From the cell containing the given text, extract its center point as (x, y) coordinate. 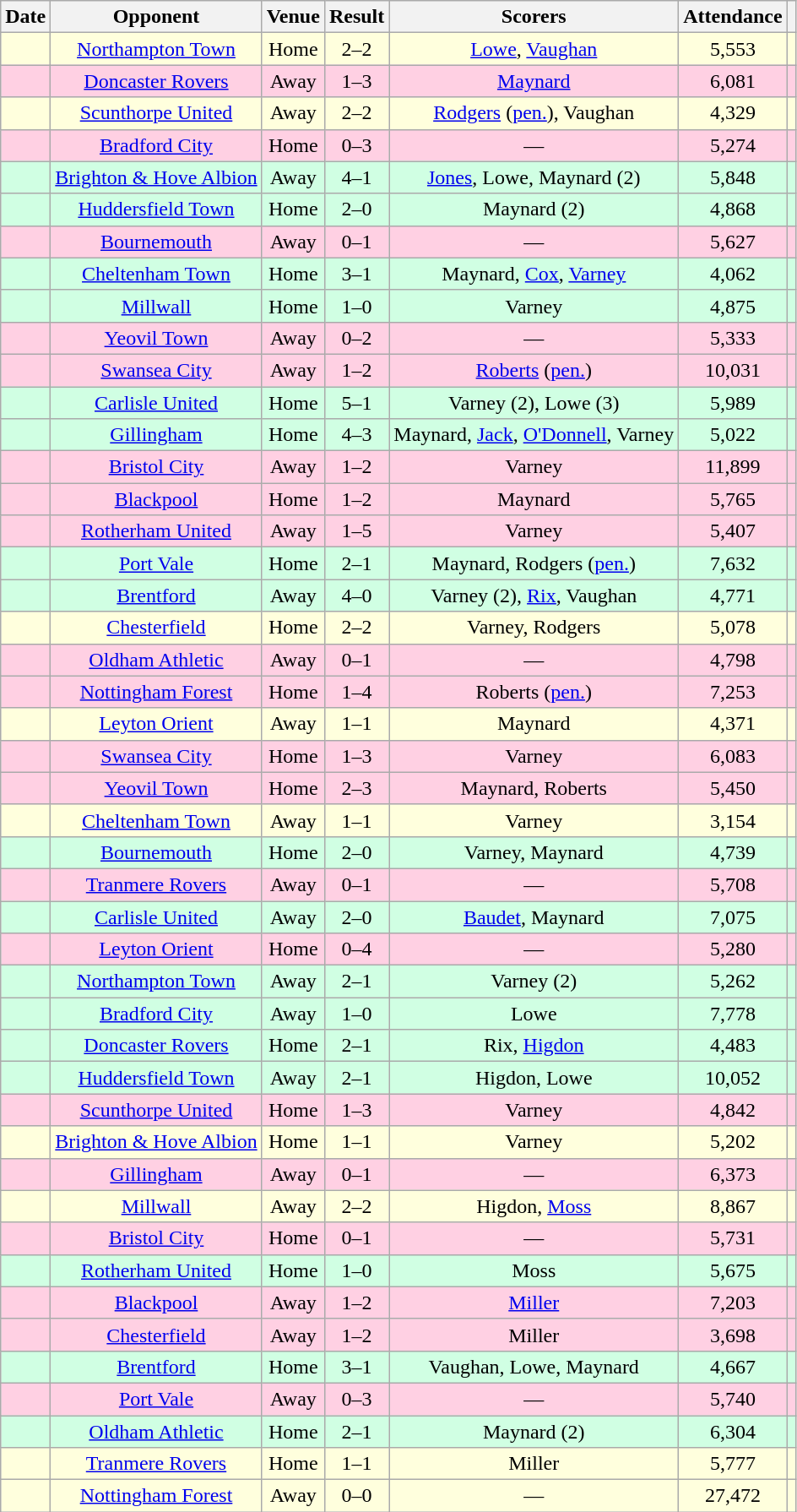
5,262 (733, 982)
2–3 (356, 788)
Varney, Maynard (534, 852)
1–4 (356, 692)
Date (25, 17)
5,280 (733, 949)
4–1 (356, 177)
Rodgers (pen.), Vaughan (534, 113)
Higdon, Lowe (534, 1078)
4,667 (733, 1367)
27,472 (733, 1496)
5,989 (733, 403)
Rix, Higdon (534, 1046)
Varney (2), Rix, Vaughan (534, 596)
7,778 (733, 1014)
4,329 (733, 113)
4,483 (733, 1046)
7,632 (733, 563)
Result (356, 17)
5,777 (733, 1464)
Higdon, Moss (534, 1206)
Jones, Lowe, Maynard (2) (534, 177)
5,274 (733, 145)
5,675 (733, 1270)
10,031 (733, 370)
Maynard, Cox, Varney (534, 274)
5,553 (733, 49)
Lowe (534, 1014)
10,052 (733, 1078)
5,627 (733, 242)
6,081 (733, 81)
5,731 (733, 1238)
7,203 (733, 1303)
4,798 (733, 660)
Varney (2) (534, 982)
5,202 (733, 1142)
5,078 (733, 628)
4,868 (733, 209)
0–0 (356, 1496)
Lowe, Vaughan (534, 49)
3,698 (733, 1335)
6,304 (733, 1432)
Attendance (733, 17)
11,899 (733, 467)
4–3 (356, 435)
4,371 (733, 724)
0–2 (356, 338)
4–0 (356, 596)
5,708 (733, 884)
5,450 (733, 788)
Baudet, Maynard (534, 916)
6,083 (733, 756)
1–5 (356, 531)
Scorers (534, 17)
Vaughan, Lowe, Maynard (534, 1367)
7,075 (733, 916)
5,407 (733, 531)
5,740 (733, 1399)
0–4 (356, 949)
5–1 (356, 403)
7,253 (733, 692)
Maynard, Roberts (534, 788)
5,333 (733, 338)
3,154 (733, 820)
Varney (2), Lowe (3) (534, 403)
4,875 (733, 306)
4,771 (733, 596)
4,739 (733, 852)
Opponent (156, 17)
5,022 (733, 435)
6,373 (733, 1174)
Varney, Rodgers (534, 628)
5,848 (733, 177)
Venue (293, 17)
8,867 (733, 1206)
Maynard, Rodgers (pen.) (534, 563)
Moss (534, 1270)
Maynard, Jack, O'Donnell, Varney (534, 435)
4,842 (733, 1110)
5,765 (733, 499)
4,062 (733, 274)
